Return (x, y) of the center of cell containing provided text 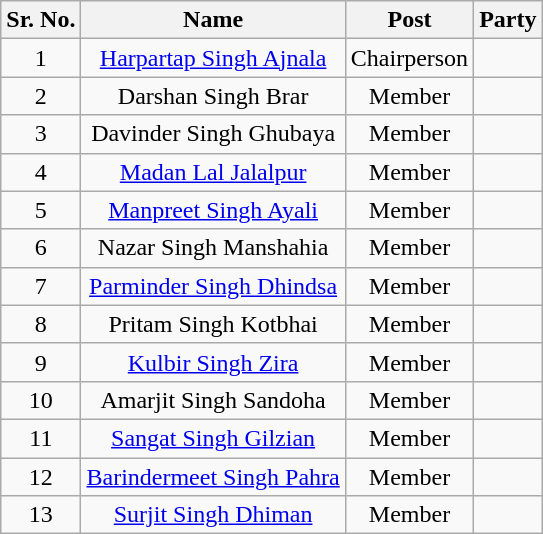
Name (213, 20)
Madan Lal Jalalpur (213, 172)
10 (41, 400)
Chairperson (409, 58)
Harpartap Singh Ajnala (213, 58)
9 (41, 362)
11 (41, 438)
Sr. No. (41, 20)
7 (41, 286)
13 (41, 515)
Davinder Singh Ghubaya (213, 134)
6 (41, 248)
2 (41, 96)
Sangat Singh Gilzian (213, 438)
Kulbir Singh Zira (213, 362)
4 (41, 172)
Darshan Singh Brar (213, 96)
5 (41, 210)
Party (508, 20)
12 (41, 477)
Pritam Singh Kotbhai (213, 324)
1 (41, 58)
Nazar Singh Manshahia (213, 248)
Surjit Singh Dhiman (213, 515)
3 (41, 134)
Post (409, 20)
Parminder Singh Dhindsa (213, 286)
Manpreet Singh Ayali (213, 210)
8 (41, 324)
Barindermeet Singh Pahra (213, 477)
Amarjit Singh Sandoha (213, 400)
